Return the (x, y) coordinate for the center point of the cell that contains the specified text.  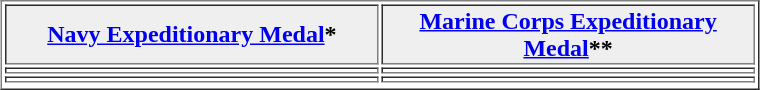
Marine Corps Expeditionary Medal** (568, 34)
Navy Expeditionary Medal* (192, 34)
